Scan for the cell matching the given text and deliver its (X, Y) coordinate at center. 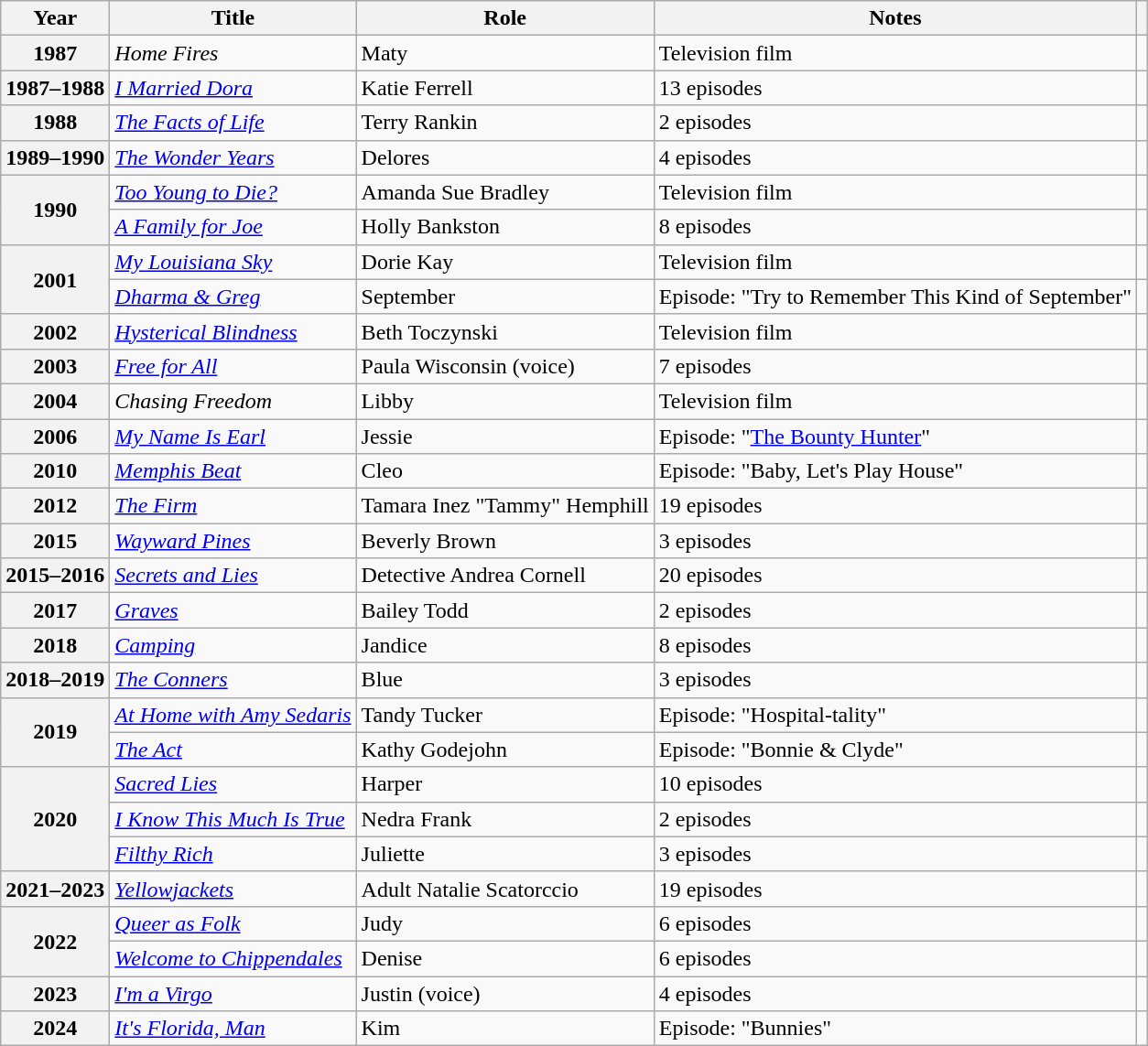
2018–2019 (55, 680)
Too Young to Die? (233, 192)
Free for All (233, 366)
Harper (505, 784)
At Home with Amy Sedaris (233, 715)
Katie Ferrell (505, 88)
2020 (55, 819)
The Facts of Life (233, 123)
The Wonder Years (233, 157)
Episode: "Bonnie & Clyde" (895, 749)
Holly Bankston (505, 227)
2002 (55, 331)
The Conners (233, 680)
Role (505, 18)
Queer as Folk (233, 923)
Dharma & Greg (233, 297)
Blue (505, 680)
20 episodes (895, 576)
Episode: "The Bounty Hunter" (895, 437)
Denise (505, 958)
2018 (55, 645)
My Name Is Earl (233, 437)
I'm a Virgo (233, 993)
1990 (55, 210)
2019 (55, 732)
Camping (233, 645)
10 episodes (895, 784)
Amanda Sue Bradley (505, 192)
1987 (55, 53)
Episode: "Try to Remember This Kind of September" (895, 297)
Chasing Freedom (233, 401)
Maty (505, 53)
I Know This Much Is True (233, 819)
Bailey Todd (505, 610)
Adult Natalie Scatorccio (505, 889)
Year (55, 18)
2001 (55, 279)
Home Fires (233, 53)
2024 (55, 1029)
Detective Andrea Cornell (505, 576)
2021–2023 (55, 889)
Title (233, 18)
2003 (55, 366)
I Married Dora (233, 88)
Nedra Frank (505, 819)
2017 (55, 610)
1988 (55, 123)
Paula Wisconsin (voice) (505, 366)
It's Florida, Man (233, 1029)
7 episodes (895, 366)
Kim (505, 1029)
Libby (505, 401)
A Family for Joe (233, 227)
Delores (505, 157)
Filthy Rich (233, 854)
Judy (505, 923)
September (505, 297)
Dorie Kay (505, 262)
Tandy Tucker (505, 715)
Yellowjackets (233, 889)
2006 (55, 437)
1987–1988 (55, 88)
Tamara Inez "Tammy" Hemphill (505, 506)
2004 (55, 401)
2010 (55, 471)
1989–1990 (55, 157)
Memphis Beat (233, 471)
Sacred Lies (233, 784)
Hysterical Blindness (233, 331)
Juliette (505, 854)
2023 (55, 993)
Terry Rankin (505, 123)
Secrets and Lies (233, 576)
2015–2016 (55, 576)
2012 (55, 506)
Beth Toczynski (505, 331)
Cleo (505, 471)
Jandice (505, 645)
Episode: "Hospital-tality" (895, 715)
Justin (voice) (505, 993)
13 episodes (895, 88)
The Firm (233, 506)
Jessie (505, 437)
Wayward Pines (233, 541)
Welcome to Chippendales (233, 958)
Graves (233, 610)
Episode: "Baby, Let's Play House" (895, 471)
My Louisiana Sky (233, 262)
2022 (55, 941)
Episode: "Bunnies" (895, 1029)
2015 (55, 541)
The Act (233, 749)
Kathy Godejohn (505, 749)
Beverly Brown (505, 541)
Notes (895, 18)
